Pinpoint the cell where the given text exists, returning its [X, Y] midpoint coordinate. 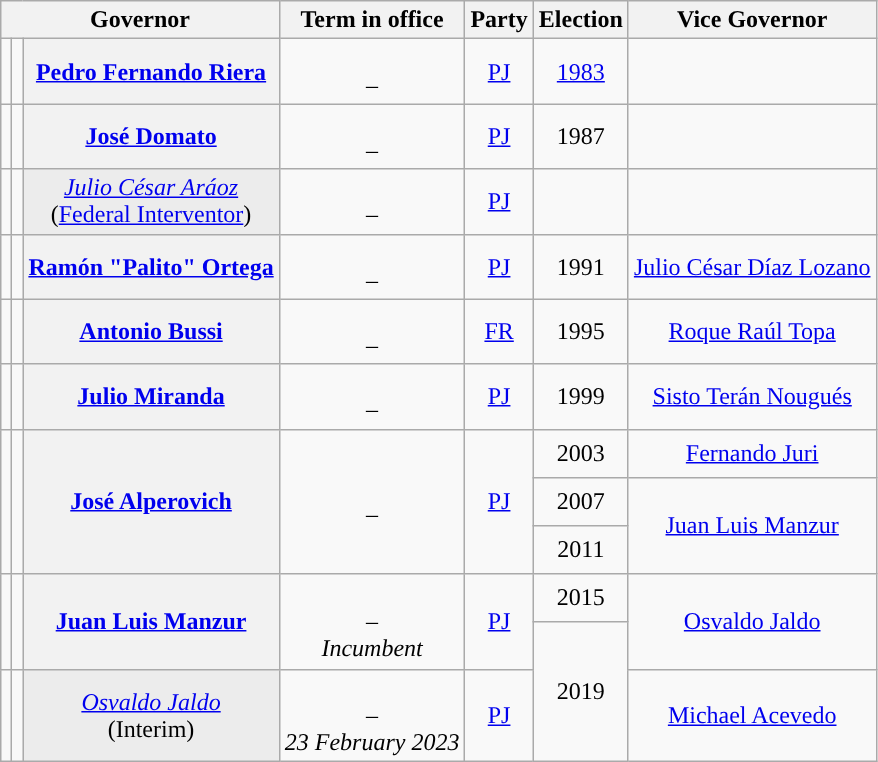
Ramón "Palito" Ortega [151, 266]
Pedro Fernando Riera [151, 72]
1999 [580, 396]
Vice Governor [752, 20]
1987 [580, 136]
–Incumbent [372, 621]
2019 [580, 691]
Osvaldo Jaldo [752, 621]
2015 [580, 597]
Osvaldo Jaldo(Interim) [151, 715]
Antonio Bussi [151, 332]
Fernando Juri [752, 453]
1983 [580, 72]
–23 February 2023 [372, 715]
Party [499, 20]
Term in office [372, 20]
José Alperovich [151, 501]
Roque Raúl Topa [752, 332]
Governor [140, 20]
1995 [580, 332]
FR [499, 332]
Sisto Terán Nougués [752, 396]
Michael Acevedo [752, 715]
José Domato [151, 136]
Election [580, 20]
1991 [580, 266]
Julio César Díaz Lozano [752, 266]
Julio César Aráoz(Federal Interventor) [151, 202]
2007 [580, 501]
2003 [580, 453]
Julio Miranda [151, 396]
2011 [580, 549]
